Detect which cell encompasses the target text, then output its (x, y) center coordinate. 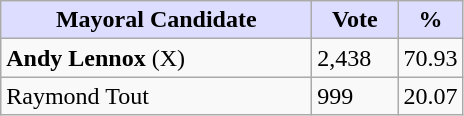
% (430, 20)
20.07 (430, 96)
Andy Lennox (X) (156, 58)
Vote (355, 20)
2,438 (355, 58)
70.93 (430, 58)
Mayoral Candidate (156, 20)
999 (355, 96)
Raymond Tout (156, 96)
